For the text-containing cell, return its midpoint in (x, y) coordinate format. 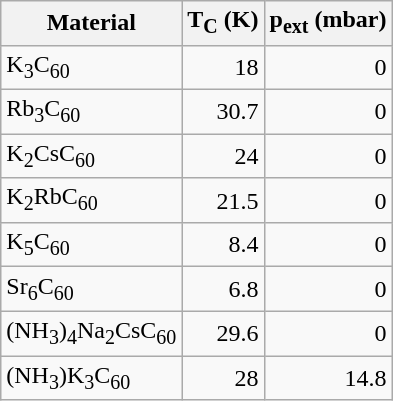
TC (K) (223, 23)
(NH3)4Na2CsC60 (92, 333)
28 (223, 378)
K5C60 (92, 244)
6.8 (223, 289)
18 (223, 67)
21.5 (223, 200)
29.6 (223, 333)
Sr6C60 (92, 289)
Material (92, 23)
K2RbC60 (92, 200)
(NH3)K3C60 (92, 378)
24 (223, 156)
K3C60 (92, 67)
8.4 (223, 244)
Rb3C60 (92, 111)
K2CsC60 (92, 156)
30.7 (223, 111)
14.8 (328, 378)
pext (mbar) (328, 23)
